Return the [X, Y] coordinate for the center point of the cell that contains the specified text.  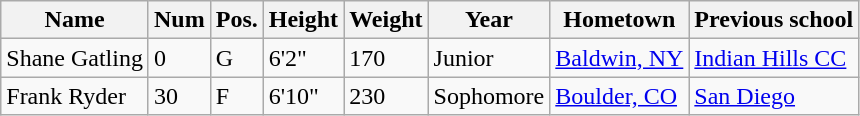
Indian Hills CC [774, 58]
Junior [489, 58]
Boulder, CO [620, 96]
Num [179, 20]
San Diego [774, 96]
30 [179, 96]
170 [386, 58]
F [236, 96]
G [236, 58]
6'10" [303, 96]
Name [75, 20]
230 [386, 96]
Frank Ryder [75, 96]
Shane Gatling [75, 58]
0 [179, 58]
Height [303, 20]
Weight [386, 20]
Pos. [236, 20]
Previous school [774, 20]
6'2" [303, 58]
Baldwin, NY [620, 58]
Sophomore [489, 96]
Year [489, 20]
Hometown [620, 20]
